Return [X, Y] of the center of cell containing provided text 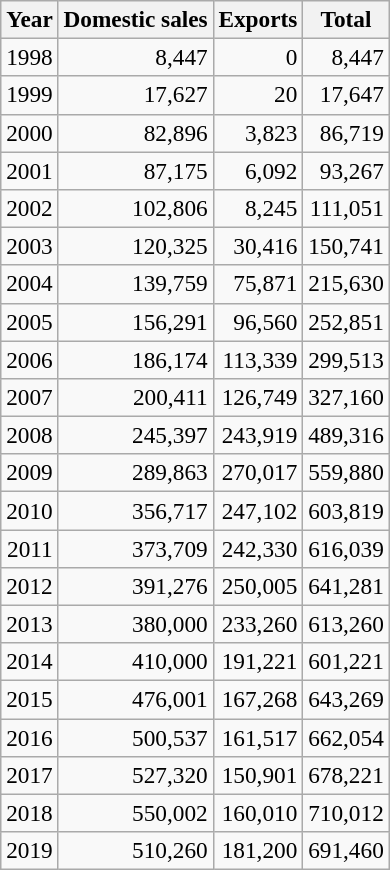
2005 [30, 322]
2014 [30, 662]
161,517 [258, 737]
245,397 [136, 435]
191,221 [258, 662]
2003 [30, 246]
2010 [30, 510]
160,010 [258, 813]
500,537 [136, 737]
8,245 [258, 208]
150,901 [258, 775]
678,221 [346, 775]
120,325 [136, 246]
2011 [30, 548]
3,823 [258, 133]
6,092 [258, 170]
2007 [30, 397]
86,719 [346, 133]
247,102 [258, 510]
2002 [30, 208]
289,863 [136, 473]
1999 [30, 95]
186,174 [136, 359]
2019 [30, 850]
250,005 [258, 586]
662,054 [346, 737]
270,017 [258, 473]
Year [30, 19]
93,267 [346, 170]
75,871 [258, 284]
2012 [30, 586]
643,269 [346, 699]
96,560 [258, 322]
2015 [30, 699]
2013 [30, 624]
710,012 [346, 813]
181,200 [258, 850]
2000 [30, 133]
82,896 [136, 133]
1998 [30, 57]
2006 [30, 359]
373,709 [136, 548]
380,000 [136, 624]
Total [346, 19]
510,260 [136, 850]
691,460 [346, 850]
215,630 [346, 284]
87,175 [136, 170]
167,268 [258, 699]
2009 [30, 473]
476,001 [136, 699]
356,717 [136, 510]
616,039 [346, 548]
2018 [30, 813]
Domestic sales [136, 19]
391,276 [136, 586]
613,260 [346, 624]
20 [258, 95]
410,000 [136, 662]
2017 [30, 775]
2016 [30, 737]
233,260 [258, 624]
Exports [258, 19]
111,051 [346, 208]
0 [258, 57]
2008 [30, 435]
601,221 [346, 662]
102,806 [136, 208]
527,320 [136, 775]
641,281 [346, 586]
299,513 [346, 359]
200,411 [136, 397]
150,741 [346, 246]
156,291 [136, 322]
559,880 [346, 473]
17,627 [136, 95]
2001 [30, 170]
2004 [30, 284]
489,316 [346, 435]
113,339 [258, 359]
252,851 [346, 322]
30,416 [258, 246]
139,759 [136, 284]
242,330 [258, 548]
327,160 [346, 397]
243,919 [258, 435]
17,647 [346, 95]
603,819 [346, 510]
550,002 [136, 813]
126,749 [258, 397]
